From the cell containing the given text, extract its center point as [x, y] coordinate. 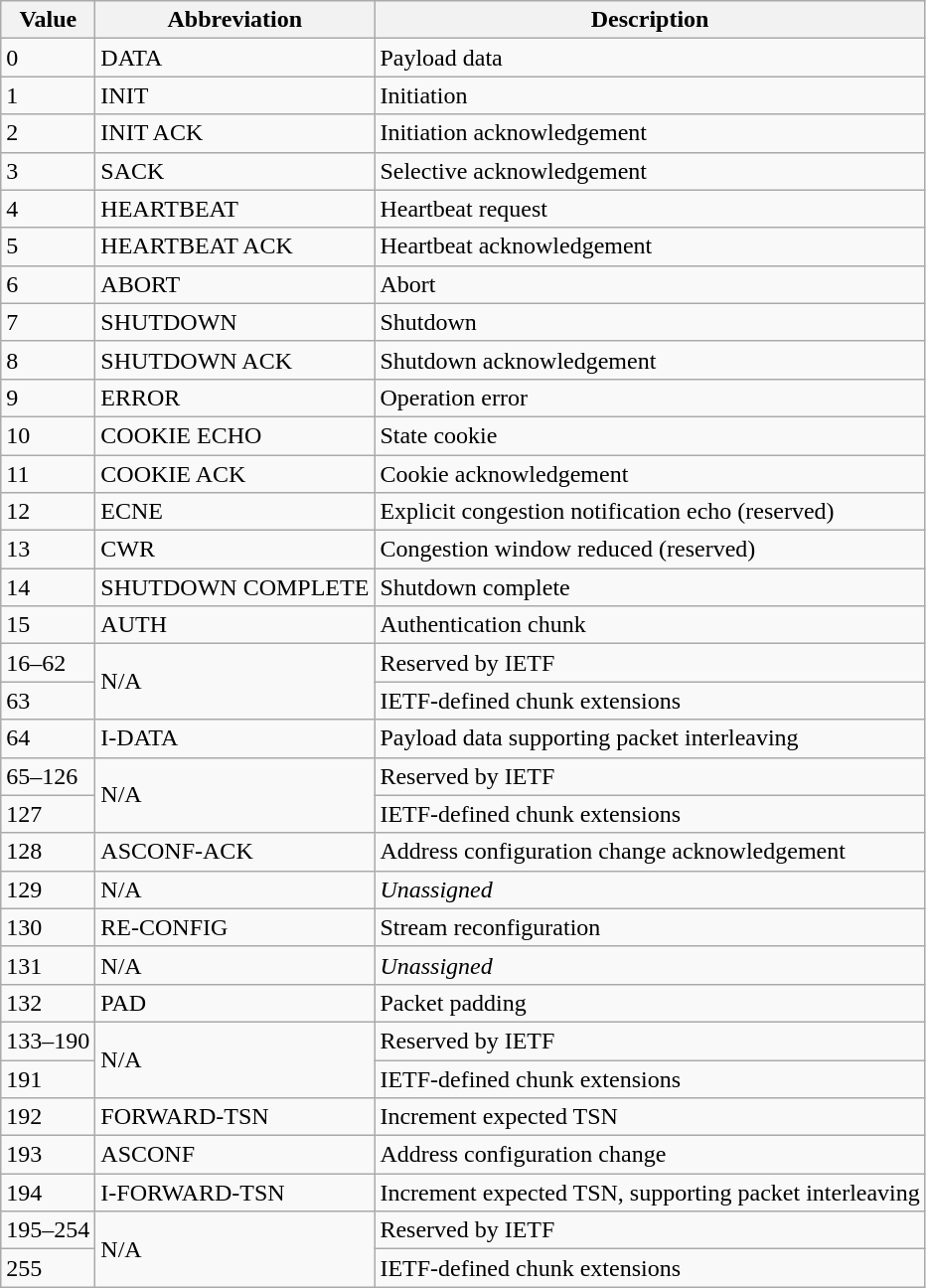
PAD [234, 1003]
14 [48, 587]
Heartbeat acknowledgement [650, 246]
ASCONF [234, 1155]
DATA [234, 58]
Description [650, 20]
Abbreviation [234, 20]
6 [48, 284]
12 [48, 512]
I-DATA [234, 738]
Explicit congestion notification echo (reserved) [650, 512]
65–126 [48, 776]
11 [48, 474]
SHUTDOWN [234, 322]
Payload data supporting packet interleaving [650, 738]
Stream reconfiguration [650, 927]
Shutdown [650, 322]
Authentication chunk [650, 625]
2 [48, 133]
RE-CONFIG [234, 927]
Heartbeat request [650, 209]
Shutdown complete [650, 587]
16–62 [48, 663]
ASCONF-ACK [234, 852]
193 [48, 1155]
AUTH [234, 625]
Cookie acknowledgement [650, 474]
Congestion window reduced (reserved) [650, 550]
Operation error [650, 398]
ECNE [234, 512]
191 [48, 1078]
133–190 [48, 1041]
128 [48, 852]
HEARTBEAT ACK [234, 246]
3 [48, 171]
1 [48, 95]
INIT [234, 95]
Payload data [650, 58]
Abort [650, 284]
Increment expected TSN, supporting packet interleaving [650, 1193]
5 [48, 246]
INIT ACK [234, 133]
4 [48, 209]
127 [48, 814]
130 [48, 927]
15 [48, 625]
63 [48, 701]
ABORT [234, 284]
CWR [234, 550]
Packet padding [650, 1003]
192 [48, 1117]
Initiation acknowledgement [650, 133]
7 [48, 322]
Address configuration change acknowledgement [650, 852]
194 [48, 1193]
129 [48, 889]
Increment expected TSN [650, 1117]
Address configuration change [650, 1155]
10 [48, 435]
132 [48, 1003]
131 [48, 965]
64 [48, 738]
State cookie [650, 435]
HEARTBEAT [234, 209]
255 [48, 1268]
SHUTDOWN ACK [234, 360]
SACK [234, 171]
ERROR [234, 398]
FORWARD-TSN [234, 1117]
Value [48, 20]
8 [48, 360]
0 [48, 58]
COOKIE ECHO [234, 435]
Selective acknowledgement [650, 171]
COOKIE ACK [234, 474]
Shutdown acknowledgement [650, 360]
9 [48, 398]
Initiation [650, 95]
SHUTDOWN COMPLETE [234, 587]
195–254 [48, 1230]
13 [48, 550]
I-FORWARD-TSN [234, 1193]
